From the cell containing the given text, extract its center point as [X, Y] coordinate. 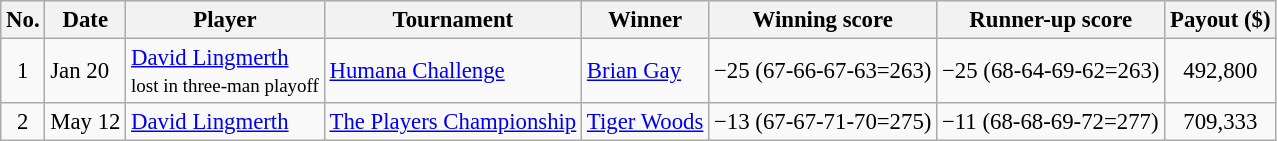
Brian Gay [646, 72]
−11 (68-68-69-72=277) [1051, 122]
Winner [646, 20]
Payout ($) [1220, 20]
David Lingmerthlost in three-man playoff [225, 72]
Tiger Woods [646, 122]
−25 (67-66-67-63=263) [823, 72]
709,333 [1220, 122]
Humana Challenge [452, 72]
Runner-up score [1051, 20]
−13 (67-67-71-70=275) [823, 122]
May 12 [86, 122]
The Players Championship [452, 122]
−25 (68-64-69-62=263) [1051, 72]
492,800 [1220, 72]
No. [23, 20]
Jan 20 [86, 72]
Winning score [823, 20]
1 [23, 72]
David Lingmerth [225, 122]
2 [23, 122]
Date [86, 20]
Player [225, 20]
Tournament [452, 20]
